Return (x, y) of the center of cell containing provided text 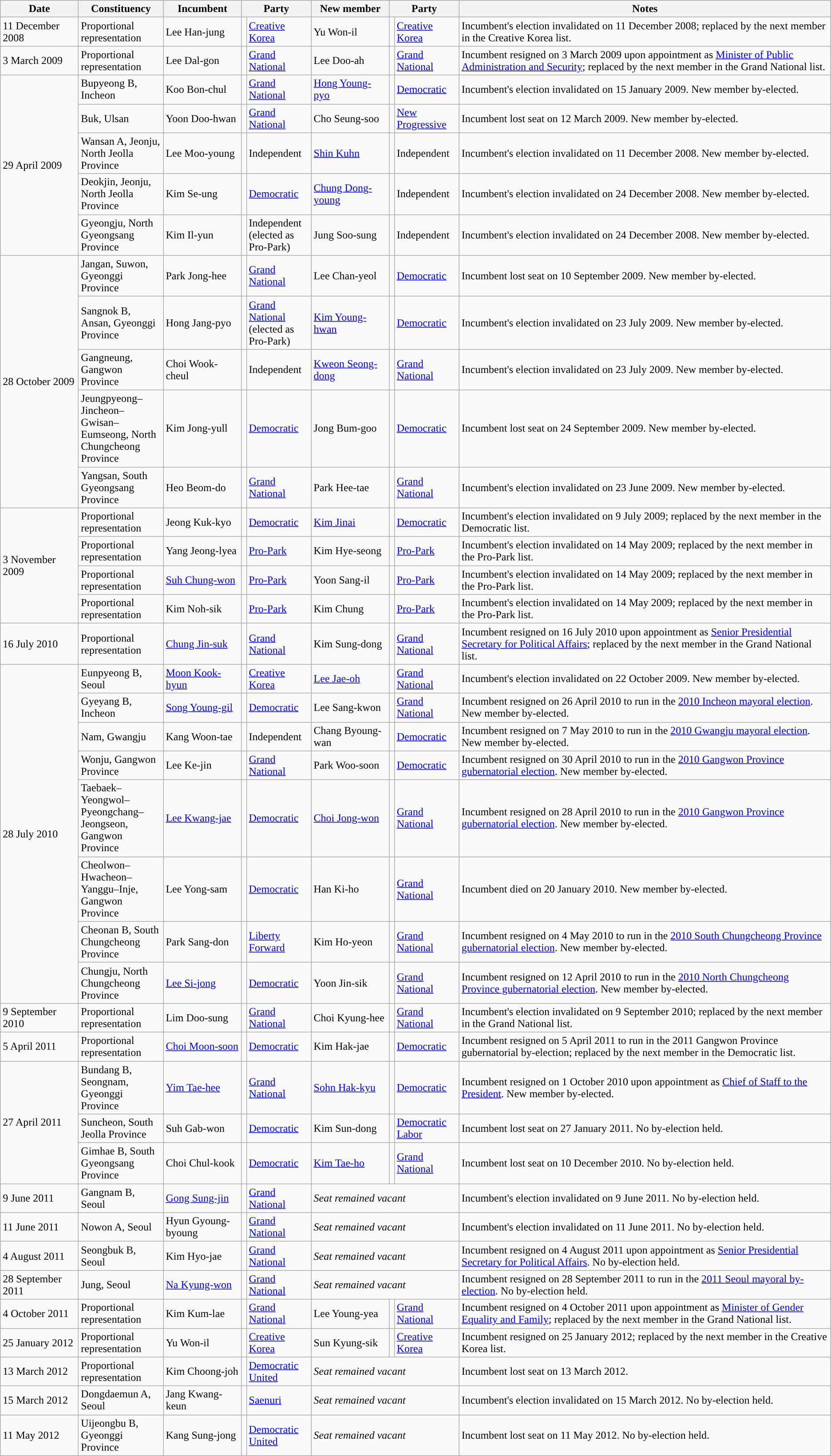
Lee Sang-kwon (350, 708)
Kim Hyo-jae (202, 1256)
Hong Young-pyo (350, 90)
4 October 2011 (40, 1313)
Gyeongju, North Gyeongsang Province (121, 235)
Incumbent lost seat on 24 September 2009. New member by-elected. (645, 428)
Song Young-gil (202, 708)
Kang Sung-jong (202, 1435)
Hyun Gyoung-byoung (202, 1227)
Suncheon, South Jeolla Province (121, 1129)
Suh Chung-won (202, 580)
Koo Bon-chul (202, 90)
Kim Chung (350, 609)
11 June 2011 (40, 1227)
Jung, Seoul (121, 1285)
Kweon Seong-dong (350, 369)
Gong Sung-jin (202, 1198)
New Progressive (427, 118)
Incumbent resigned on 25 January 2012; replaced by the next member in the Creative Korea list. (645, 1343)
Incumbent lost seat on 13 March 2012. (645, 1371)
Incumbent died on 20 January 2010. New member by-elected. (645, 889)
3 March 2009 (40, 60)
Incumbent lost seat on 12 March 2009. New member by-elected. (645, 118)
Yang Jeong-lyea (202, 551)
Choi Chul-kook (202, 1163)
Gimhae B, South Gyeongsang Province (121, 1163)
Yangsan, South Gyeongsang Province (121, 488)
Chungju, North Chungcheong Province (121, 983)
Kim Jinai (350, 522)
Notes (645, 9)
Grand National (elected as Pro-Park) (279, 322)
11 December 2008 (40, 32)
Gangneung, Gangwon Province (121, 369)
Kim Noh-sik (202, 609)
Suh Gab-won (202, 1129)
Nam, Gwangju (121, 736)
Lee Yong-sam (202, 889)
Dongdaemun A, Seoul (121, 1400)
Incumbent resigned on 1 October 2010 upon appointment as Chief of Staff to the President. New member by-elected. (645, 1088)
Sangnok B, Ansan, Gyeonggi Province (121, 322)
Choi Moon-soon (202, 1046)
Kim Il-yun (202, 235)
Incumbent resigned on 12 April 2010 to run in the 2010 North Chungcheong Province gubernatorial election. New member by-elected. (645, 983)
Incumbent's election invalidated on 11 December 2008. New member by-elected. (645, 153)
Lee Dal-gon (202, 60)
3 November 2009 (40, 566)
Wansan A, Jeonju, North Jeolla Province (121, 153)
Incumbent resigned on 28 April 2010 to run in the 2010 Gangwon Province gubernatorial election. New member by-elected. (645, 818)
Kim Tae-ho (350, 1163)
Incumbent's election invalidated on 15 January 2009. New member by-elected. (645, 90)
Cheonan B, South Chungcheong Province (121, 942)
Kim Choong-joh (202, 1371)
Kim Jong-yull (202, 428)
4 August 2011 (40, 1256)
Lee Doo-ah (350, 60)
Incumbent resigned on 4 August 2011 upon appointment as Senior Presidential Secretary for Political Affairs. No by-election held. (645, 1256)
Lee Moo-young (202, 153)
Jangan, Suwon, Gyeonggi Province (121, 276)
15 March 2012 (40, 1400)
Incumbent resigned on 7 May 2010 to run in the 2010 Gwangju mayoral election. New member by-elected. (645, 736)
Choi Wook-cheul (202, 369)
Jong Bum-goo (350, 428)
Yim Tae-hee (202, 1088)
Incumbent's election invalidated on 11 December 2008; replaced by the next member in the Creative Korea list. (645, 32)
Jeong Kuk-kyo (202, 522)
Incumbent's election invalidated on 23 June 2009. New member by-elected. (645, 488)
Liberty Forward (279, 942)
Democratic Labor (427, 1129)
Incumbent's election invalidated on 9 July 2009; replaced by the next member in the Democratic list. (645, 522)
Incumbent resigned on 4 May 2010 to run in the 2010 South Chungcheong Province gubernatorial election. New member by-elected. (645, 942)
Sun Kyung-sik (350, 1343)
Eunpyeong B, Seoul (121, 678)
Gangnam B, Seoul (121, 1198)
Kim Sun-dong (350, 1129)
27 April 2011 (40, 1123)
Kim Young-hwan (350, 322)
Chang Byoung-wan (350, 736)
Incumbent (202, 9)
Deokjin, Jeonju, North Jeolla Province (121, 194)
13 March 2012 (40, 1371)
Incumbent resigned on 5 April 2011 to run in the 2011 Gangwon Province gubernatorial by-election; replaced by the next member in the Democratic list. (645, 1046)
5 April 2011 (40, 1046)
Yoon Doo-hwan (202, 118)
Chung Dong-young (350, 194)
Incumbent's election invalidated on 15 March 2012. No by-election held. (645, 1400)
Kim Hak-jae (350, 1046)
Cheolwon–Hwacheon–Yanggu–Inje, Gangwon Province (121, 889)
Park Hee-tae (350, 488)
25 January 2012 (40, 1343)
28 July 2010 (40, 834)
Date (40, 9)
Chung Jin-suk (202, 644)
New member (350, 9)
Choi Jong-won (350, 818)
Lee Ke-jin (202, 766)
Shin Kuhn (350, 153)
29 April 2009 (40, 165)
Kim Ho-yeon (350, 942)
Moon Kook-hyun (202, 678)
Incumbent lost seat on 11 May 2012. No by-election held. (645, 1435)
Incumbent resigned on 28 September 2011 to run in the 2011 Seoul mayoral by-election. No by-election held. (645, 1285)
Jung Soo-sung (350, 235)
Park Sang-don (202, 942)
Lee Kwang-jae (202, 818)
Heo Beom-do (202, 488)
Lee Chan-yeol (350, 276)
Yoon Jin-sik (350, 983)
Taebaek–Yeongwol–Pyeongchang–Jeongseon, Gangwon Province (121, 818)
Independent (elected as Pro-Park) (279, 235)
Lee Han-jung (202, 32)
Lee Young-yea (350, 1313)
Sohn Hak-kyu (350, 1088)
Lee Jae-oh (350, 678)
Gyeyang B, Incheon (121, 708)
Choi Kyung-hee (350, 1018)
Kim Kum-lae (202, 1313)
Lim Doo-sung (202, 1018)
Yoon Sang-il (350, 580)
Uijeongbu B, Gyeonggi Province (121, 1435)
Cho Seung-soo (350, 118)
Incumbent lost seat on 10 December 2010. No by-election held. (645, 1163)
Incumbent's election invalidated on 9 September 2010; replaced by the next member in the Grand National list. (645, 1018)
Kim Hye-seong (350, 551)
Lee Si-jong (202, 983)
Na Kyung-won (202, 1285)
Saenuri (279, 1400)
Han Ki-ho (350, 889)
Park Jong-hee (202, 276)
Incumbent's election invalidated on 22 October 2009. New member by-elected. (645, 678)
Kim Sung-dong (350, 644)
Incumbent lost seat on 27 January 2011. No by-election held. (645, 1129)
28 October 2009 (40, 381)
Kang Woon-tae (202, 736)
Incumbent resigned on 30 April 2010 to run in the 2010 Gangwon Province gubernatorial election. New member by-elected. (645, 766)
Incumbent's election invalidated on 11 June 2011. No by-election held. (645, 1227)
Incumbent lost seat on 10 September 2009. New member by-elected. (645, 276)
Bupyeong B, Incheon (121, 90)
16 July 2010 (40, 644)
28 September 2011 (40, 1285)
Incumbent resigned on 26 April 2010 to run in the 2010 Incheon mayoral election. New member by-elected. (645, 708)
Bundang B, Seongnam, Gyeonggi Province (121, 1088)
9 June 2011 (40, 1198)
Buk, Ulsan (121, 118)
Nowon A, Seoul (121, 1227)
Jeungpyeong–Jincheon–Gwisan–Eumseong, North Chungcheong Province (121, 428)
11 May 2012 (40, 1435)
Jang Kwang-keun (202, 1400)
Constituency (121, 9)
9 September 2010 (40, 1018)
Park Woo-soon (350, 766)
Incumbent's election invalidated on 9 June 2011. No by-election held. (645, 1198)
Wonju, Gangwon Province (121, 766)
Hong Jang-pyo (202, 322)
Seongbuk B, Seoul (121, 1256)
Kim Se-ung (202, 194)
